Provide the (x, y) coordinate of the cell's center where the given text is located.  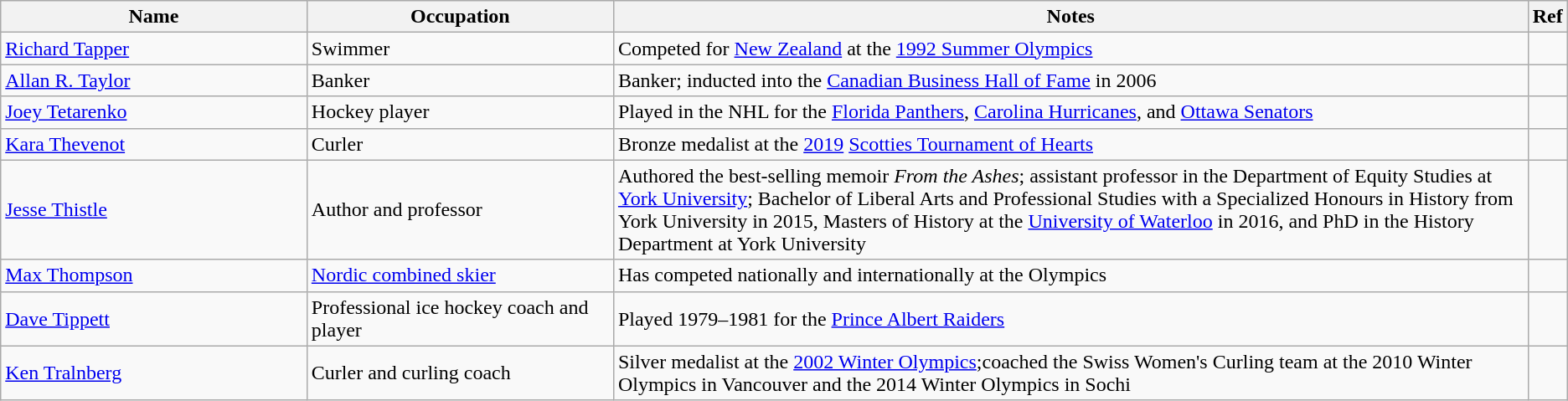
Occupation (460, 17)
Played in the NHL for the Florida Panthers, Carolina Hurricanes, and Ottawa Senators (1070, 112)
Played 1979–1981 for the Prince Albert Raiders (1070, 318)
Ken Tralnberg (154, 373)
Swimmer (460, 49)
Nordic combined skier (460, 275)
Banker (460, 80)
Competed for New Zealand at the 1992 Summer Olympics (1070, 49)
Banker; inducted into the Canadian Business Hall of Fame in 2006 (1070, 80)
Richard Tapper (154, 49)
Notes (1070, 17)
Kara Thevenot (154, 144)
Has competed nationally and internationally at the Olympics (1070, 275)
Bronze medalist at the 2019 Scotties Tournament of Hearts (1070, 144)
Ref (1548, 17)
Author and professor (460, 209)
Professional ice hockey coach and player (460, 318)
Joey Tetarenko (154, 112)
Max Thompson (154, 275)
Allan R. Taylor (154, 80)
Curler and curling coach (460, 373)
Hockey player (460, 112)
Dave Tippett (154, 318)
Jesse Thistle (154, 209)
Curler (460, 144)
Name (154, 17)
